Search for the cell housing the specified text and yield its (x, y) center coordinate. 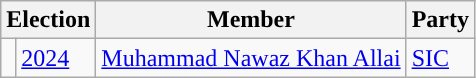
2024 (56, 58)
Party (440, 20)
Election (48, 20)
Member (251, 20)
Muhammad Nawaz Khan Allai (251, 58)
SIC (440, 58)
